Capture the cell that displays the provided text and extract its [X, Y] central coordinate. 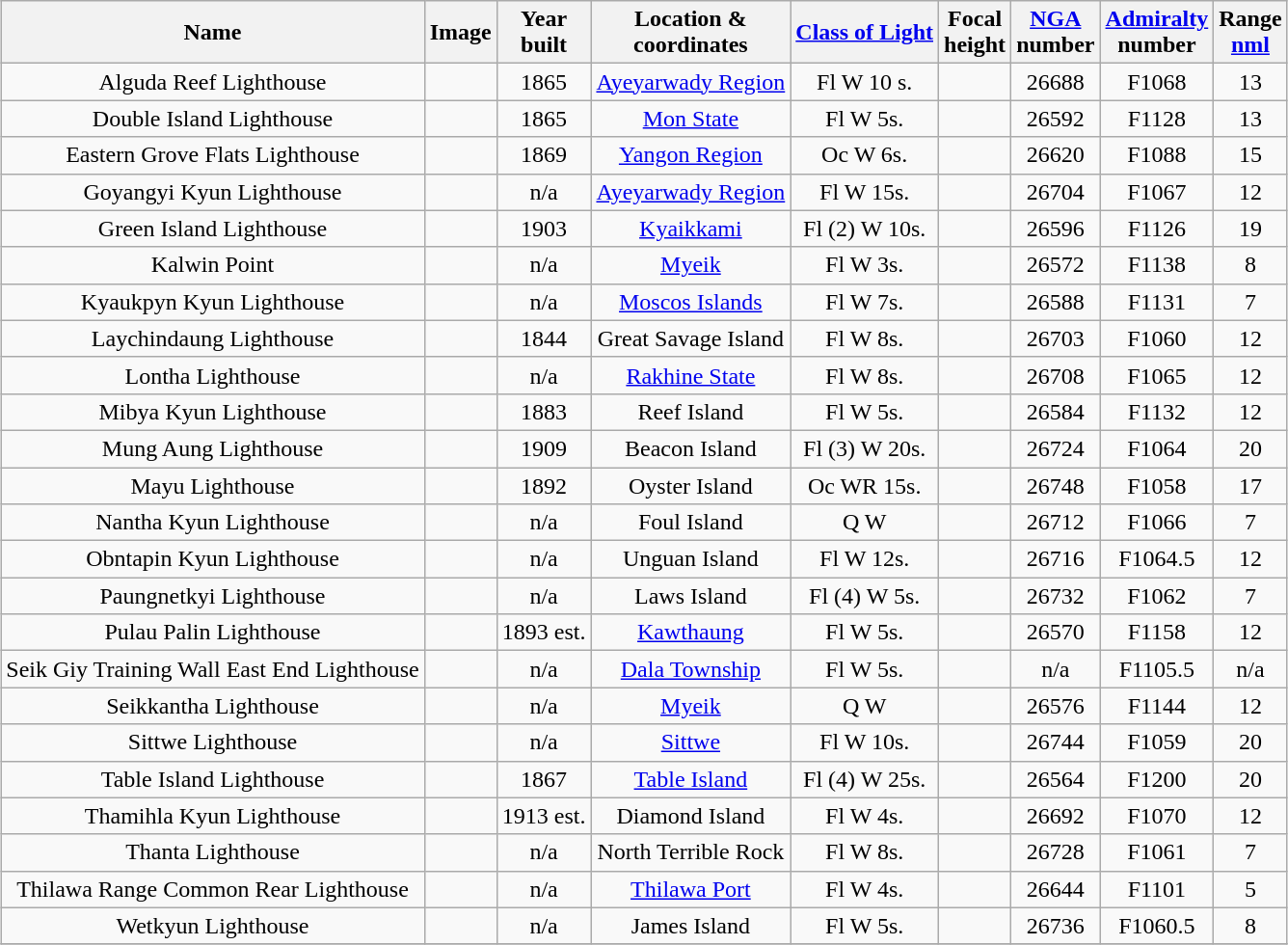
26688 [1056, 82]
F1066 [1157, 523]
Eastern Grove Flats Lighthouse [212, 155]
Great Savage Island [690, 338]
Fl W 12s. [865, 559]
Dala Township [690, 669]
26708 [1056, 375]
F1101 [1157, 889]
F1088 [1157, 155]
Lontha Lighthouse [212, 375]
Oc WR 15s. [865, 485]
Admiraltynumber [1157, 33]
1883 [544, 412]
Obntapin Kyun Lighthouse [212, 559]
1903 [544, 229]
F1062 [1157, 596]
1893 est. [544, 633]
Class of Light [865, 33]
Thanta Lighthouse [212, 852]
26588 [1056, 302]
Laws Island [690, 596]
Seikkantha Lighthouse [212, 706]
26570 [1056, 633]
Moscos Islands [690, 302]
Fl W 10s. [865, 742]
17 [1250, 485]
Fl (4) W 5s. [865, 596]
Mung Aung Lighthouse [212, 448]
Table Island [690, 779]
James Island [690, 926]
26572 [1056, 265]
Sittwe Lighthouse [212, 742]
F1070 [1157, 816]
Fl W 15s. [865, 192]
Sittwe [690, 742]
F1065 [1157, 375]
Kyaukpyn Kyun Lighthouse [212, 302]
Wetkyun Lighthouse [212, 926]
F1061 [1157, 852]
F1132 [1157, 412]
Fl (2) W 10s. [865, 229]
Mon State [690, 119]
26584 [1056, 412]
F1138 [1157, 265]
Unguan Island [690, 559]
26692 [1056, 816]
F1059 [1157, 742]
F1144 [1157, 706]
26748 [1056, 485]
F1158 [1157, 633]
F1067 [1157, 192]
Alguda Reef Lighthouse [212, 82]
Pulau Palin Lighthouse [212, 633]
1844 [544, 338]
F1200 [1157, 779]
Kawthaung [690, 633]
Yangon Region [690, 155]
Thamihla Kyun Lighthouse [212, 816]
F1128 [1157, 119]
Fl W 10 s. [865, 82]
Mibya Kyun Lighthouse [212, 412]
Focalheight [976, 33]
F1126 [1157, 229]
26564 [1056, 779]
1869 [544, 155]
F1058 [1157, 485]
Image [461, 33]
Fl W 7s. [865, 302]
Yearbuilt [544, 33]
26703 [1056, 338]
Foul Island [690, 523]
26620 [1056, 155]
Seik Giy Training Wall East End Lighthouse [212, 669]
Oyster Island [690, 485]
1867 [544, 779]
Rangenml [1250, 33]
Table Island Lighthouse [212, 779]
Mayu Lighthouse [212, 485]
26744 [1056, 742]
Location & coordinates [690, 33]
Green Island Lighthouse [212, 229]
26724 [1056, 448]
Fl (4) W 25s. [865, 779]
NGAnumber [1056, 33]
26736 [1056, 926]
Kalwin Point [212, 265]
F1060.5 [1157, 926]
26732 [1056, 596]
Reef Island [690, 412]
1909 [544, 448]
F1068 [1157, 82]
Thilawa Port [690, 889]
26644 [1056, 889]
Fl W 3s. [865, 265]
26576 [1056, 706]
Paungnetkyi Lighthouse [212, 596]
Laychindaung Lighthouse [212, 338]
Diamond Island [690, 816]
5 [1250, 889]
North Terrible Rock [690, 852]
Rakhine State [690, 375]
Beacon Island [690, 448]
Thilawa Range Common Rear Lighthouse [212, 889]
Nantha Kyun Lighthouse [212, 523]
Name [212, 33]
26712 [1056, 523]
15 [1250, 155]
26704 [1056, 192]
26716 [1056, 559]
F1105.5 [1157, 669]
Fl (3) W 20s. [865, 448]
19 [1250, 229]
26592 [1056, 119]
Goyangyi Kyun Lighthouse [212, 192]
F1060 [1157, 338]
26728 [1056, 852]
Oc W 6s. [865, 155]
F1131 [1157, 302]
F1064 [1157, 448]
1892 [544, 485]
26596 [1056, 229]
F1064.5 [1157, 559]
1913 est. [544, 816]
Double Island Lighthouse [212, 119]
Kyaikkami [690, 229]
